Search for the cell housing the specified text and yield its [x, y] center coordinate. 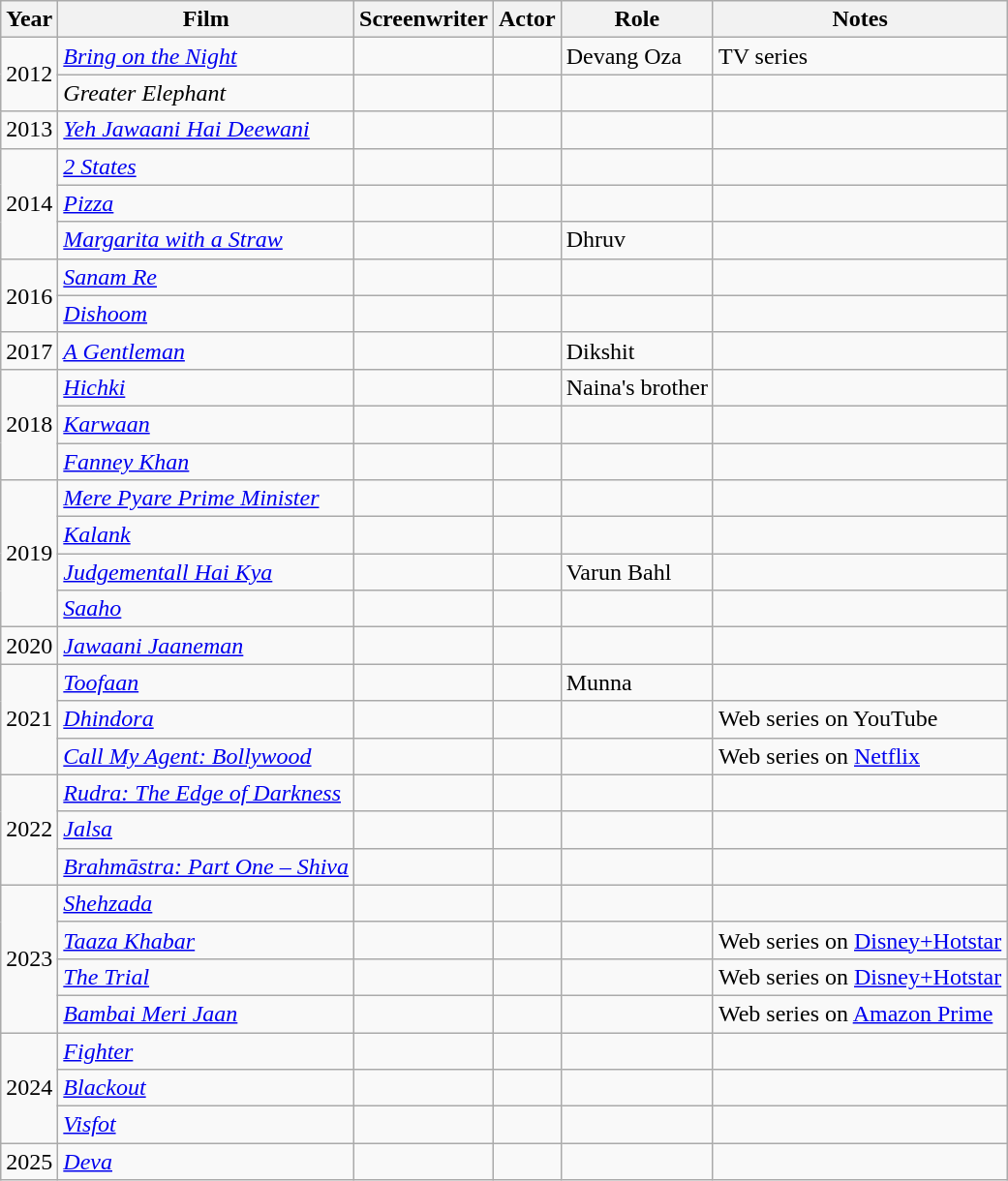
Web series on Netflix [860, 756]
Brahmāstra: Part One – Shiva [206, 866]
2 States [206, 167]
Judgementall Hai Kya [206, 572]
Fanney Khan [206, 462]
Blackout [206, 1088]
2021 [29, 719]
TV series [860, 56]
Web series on YouTube [860, 719]
2014 [29, 203]
Call My Agent: Bollywood [206, 756]
Rudra: The Edge of Darkness [206, 793]
2018 [29, 424]
Yeh Jawaani Hai Deewani [206, 130]
Dhruv [637, 240]
Visfot [206, 1125]
Year [29, 19]
The Trial [206, 977]
Dikshit [637, 350]
Mere Pyare Prime Minister [206, 499]
Dhindora [206, 719]
Film [206, 19]
2017 [29, 350]
Dishoom [206, 314]
Hichki [206, 387]
Screenwriter [424, 19]
Deva [206, 1162]
Munna [637, 682]
Shehzada [206, 903]
Varun Bahl [637, 572]
Margarita with a Straw [206, 240]
Pizza [206, 203]
Role [637, 19]
2019 [29, 554]
Jalsa [206, 830]
Jawaani Jaaneman [206, 646]
Sanam Re [206, 277]
2020 [29, 646]
2012 [29, 75]
Fighter [206, 1050]
Notes [860, 19]
Web series on Amazon Prime [860, 1014]
Kalank [206, 535]
2016 [29, 295]
2024 [29, 1087]
A Gentleman [206, 350]
Saaho [206, 609]
Toofaan [206, 682]
Devang Oza [637, 56]
Naina's brother [637, 387]
Bring on the Night [206, 56]
2023 [29, 958]
Bambai Meri Jaan [206, 1014]
2025 [29, 1162]
Karwaan [206, 424]
2022 [29, 830]
2013 [29, 130]
Greater Elephant [206, 93]
Taaza Khabar [206, 940]
Actor [527, 19]
